Locate the cell with the specified text and output its (x, y) center coordinate. 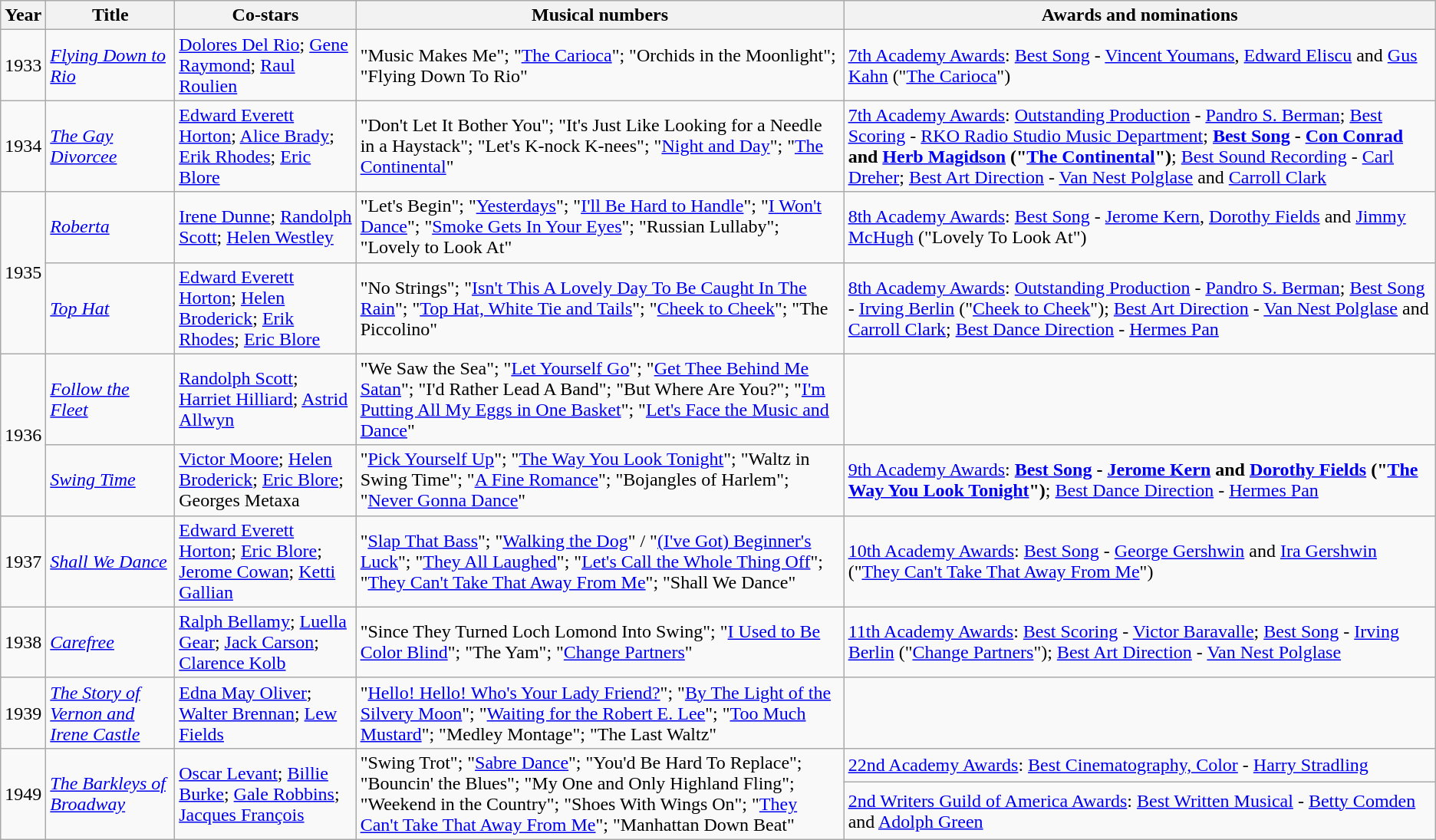
2nd Writers Guild of America Awards: Best Written Musical - Betty Comden and Adolph Green (1140, 810)
1938 (23, 642)
Follow the Fleet (110, 399)
1934 (23, 146)
11th Academy Awards: Best Scoring - Victor Baravalle; Best Song - Irving Berlin ("Change Partners"); Best Art Direction - Van Nest Polglase (1140, 642)
The Gay Divorcee (110, 146)
"Let's Begin"; "Yesterdays"; "I'll Be Hard to Handle"; "I Won't Dance"; "Smoke Gets In Your Eyes"; "Russian Lullaby"; "Lovely to Look At" (600, 227)
Musical numbers (600, 15)
8th Academy Awards: Best Song - Jerome Kern, Dorothy Fields and Jimmy McHugh ("Lovely To Look At") (1140, 227)
Oscar Levant; Billie Burke; Gale Robbins; Jacques François (265, 793)
10th Academy Awards: Best Song - George Gershwin and Ira Gershwin ("They Can't Take That Away From Me") (1140, 562)
Co-stars (265, 15)
"Music Makes Me"; "The Carioca"; "Orchids in the Moonlight"; "Flying Down To Rio" (600, 65)
"Don't Let It Bother You"; "It's Just Like Looking for a Needle in a Haystack"; "Let's K-nock K-nees"; "Night and Day"; "The Continental" (600, 146)
22nd Academy Awards: Best Cinematography, Color - Harry Stradling (1140, 765)
7th Academy Awards: Best Song - Vincent Youmans, Edward Eliscu and Gus Kahn ("The Carioca") (1140, 65)
1935 (23, 273)
Flying Down to Rio (110, 65)
Dolores Del Rio; Gene Raymond; Raul Roulien (265, 65)
The Story of Vernon and Irene Castle (110, 713)
1933 (23, 65)
Randolph Scott; Harriet Hilliard; Astrid Allwyn (265, 399)
"No Strings"; "Isn't This A Lovely Day To Be Caught In The Rain"; "Top Hat, White Tie and Tails"; "Cheek to Cheek"; "The Piccolino" (600, 308)
Edna May Oliver; Walter Brennan; Lew Fields (265, 713)
Top Hat (110, 308)
"Since They Turned Loch Lomond Into Swing"; "I Used to Be Color Blind"; "The Yam"; "Change Partners" (600, 642)
Year (23, 15)
1939 (23, 713)
Edward Everett Horton; Eric Blore; Jerome Cowan; Ketti Gallian (265, 562)
Victor Moore; Helen Broderick; Eric Blore; Georges Metaxa (265, 480)
Roberta (110, 227)
Ralph Bellamy; Luella Gear; Jack Carson; Clarence Kolb (265, 642)
Awards and nominations (1140, 15)
Edward Everett Horton; Alice Brady; Erik Rhodes; Eric Blore (265, 146)
"Pick Yourself Up"; "The Way You Look Tonight"; "Waltz in Swing Time"; "A Fine Romance"; "Bojangles of Harlem"; "Never Gonna Dance" (600, 480)
Title (110, 15)
Irene Dunne; Randolph Scott; Helen Westley (265, 227)
9th Academy Awards: Best Song - Jerome Kern and Dorothy Fields ("The Way You Look Tonight"); Best Dance Direction - Hermes Pan (1140, 480)
Shall We Dance (110, 562)
1936 (23, 434)
1937 (23, 562)
The Barkleys of Broadway (110, 793)
Carefree (110, 642)
Swing Time (110, 480)
1949 (23, 793)
Edward Everett Horton; Helen Broderick; Erik Rhodes; Eric Blore (265, 308)
